Output the [x, y] coordinate of the center of the cell containing the given text.  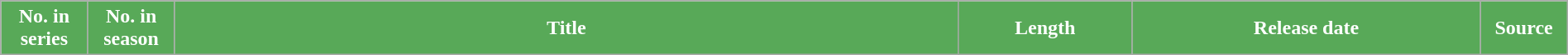
No. inseries [45, 28]
Length [1045, 28]
No. inseason [131, 28]
Release date [1307, 28]
Title [566, 28]
Source [1523, 28]
